Determine the (x, y) coordinate at the center of the cell enclosing the given text.  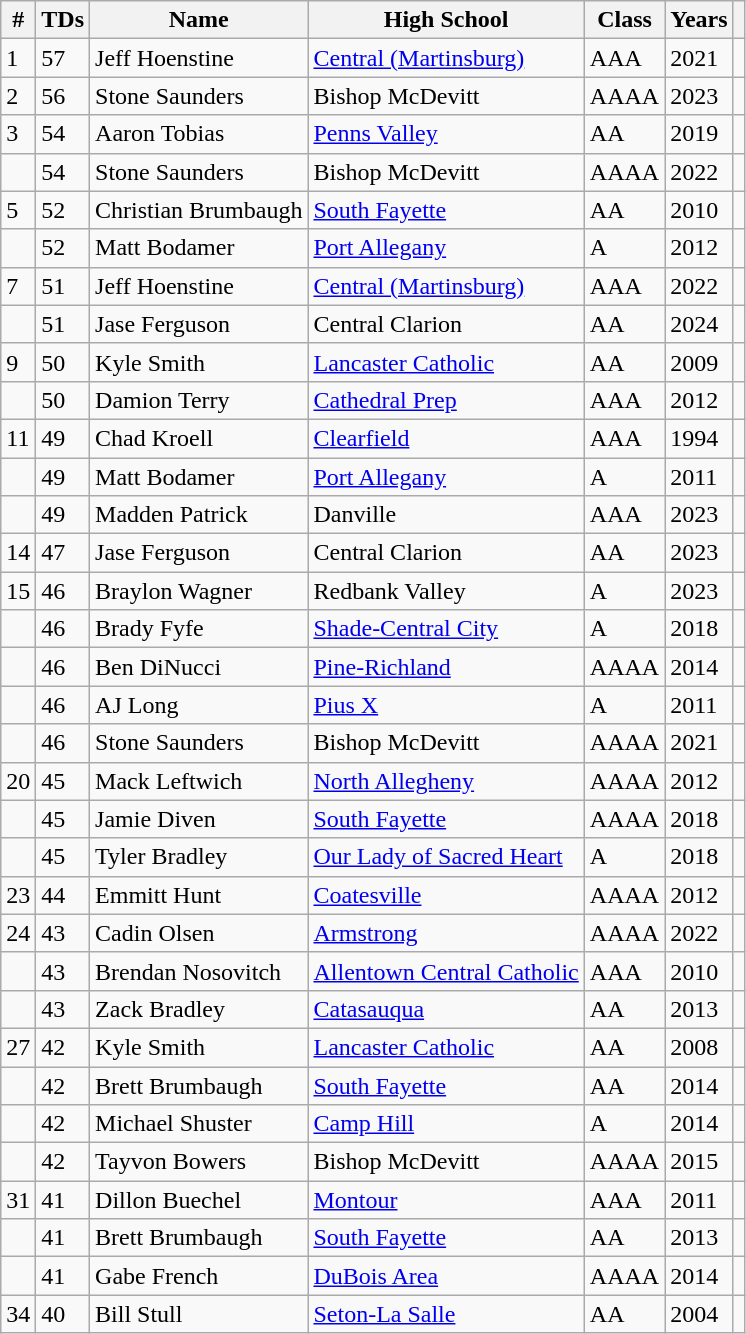
Our Lady of Sacred Heart (446, 857)
AJ Long (199, 705)
Montour (446, 1200)
7 (18, 286)
Bill Stull (199, 1314)
Allentown Central Catholic (446, 971)
Ben DiNucci (199, 667)
20 (18, 781)
Pius X (446, 705)
2004 (699, 1314)
Catasauqua (446, 1009)
44 (63, 895)
14 (18, 553)
Braylon Wagner (199, 591)
Jamie Diven (199, 819)
2019 (699, 134)
Zack Bradley (199, 1009)
Danville (446, 515)
Name (199, 20)
DuBois Area (446, 1276)
Shade-Central City (446, 629)
23 (18, 895)
1 (18, 58)
Chad Kroell (199, 438)
Seton-La Salle (446, 1314)
Armstrong (446, 933)
Madden Patrick (199, 515)
Brady Fyfe (199, 629)
56 (63, 96)
TDs (63, 20)
47 (63, 553)
Cadin Olsen (199, 933)
34 (18, 1314)
2008 (699, 1047)
Camp Hill (446, 1124)
Gabe French (199, 1276)
Pine-Richland (446, 667)
North Allegheny (446, 781)
Dillon Buechel (199, 1200)
Tyler Bradley (199, 857)
11 (18, 438)
40 (63, 1314)
57 (63, 58)
Mack Leftwich (199, 781)
# (18, 20)
3 (18, 134)
Redbank Valley (446, 591)
Penns Valley (446, 134)
Tayvon Bowers (199, 1162)
27 (18, 1047)
31 (18, 1200)
Brendan Nosovitch (199, 971)
Clearfield (446, 438)
Coatesville (446, 895)
Damion Terry (199, 400)
Class (624, 20)
2024 (699, 324)
Emmitt Hunt (199, 895)
Christian Brumbaugh (199, 210)
15 (18, 591)
2015 (699, 1162)
Michael Shuster (199, 1124)
5 (18, 210)
Cathedral Prep (446, 400)
High School (446, 20)
Aaron Tobias (199, 134)
24 (18, 933)
2 (18, 96)
Years (699, 20)
9 (18, 362)
1994 (699, 438)
2009 (699, 362)
